Return [X, Y] of the center of cell containing provided text 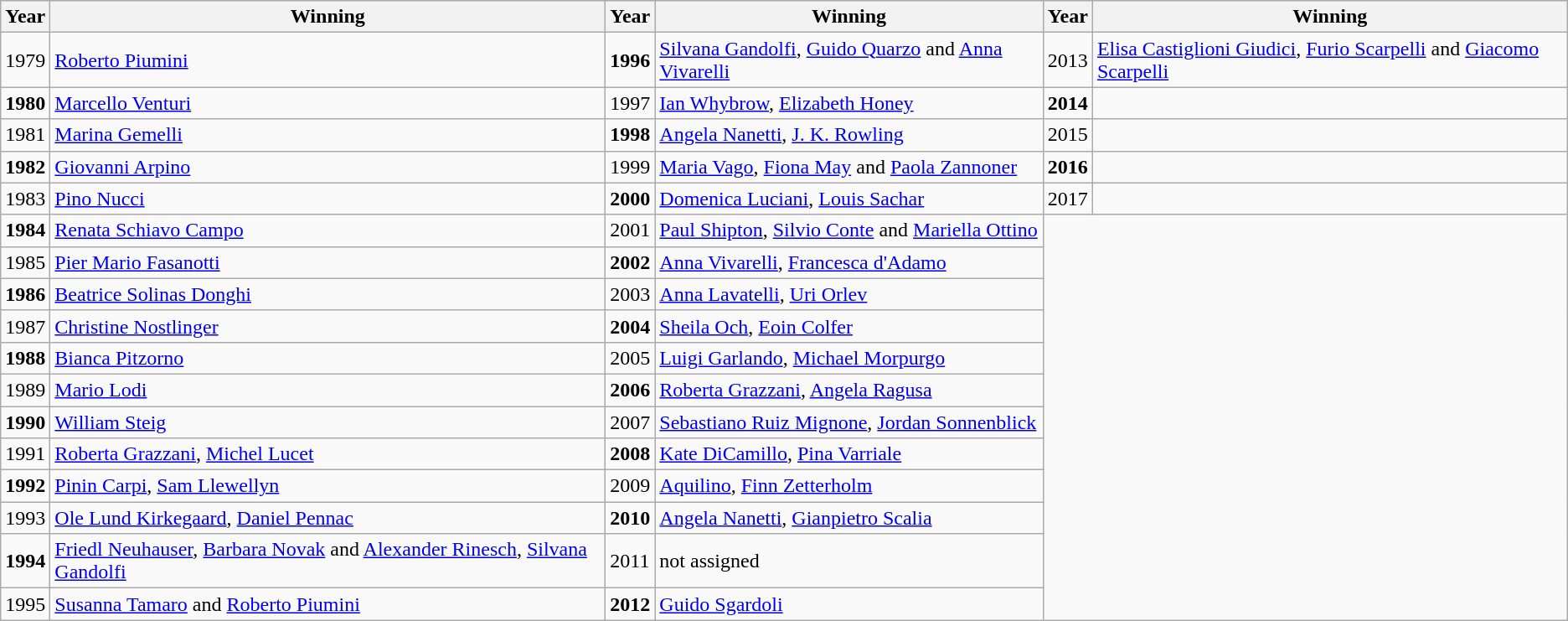
Maria Vago, Fiona May and Paola Zannoner [849, 167]
1999 [630, 167]
1984 [25, 230]
1996 [630, 60]
2004 [630, 326]
1991 [25, 454]
Renata Schiavo Campo [328, 230]
1990 [25, 422]
1987 [25, 326]
Ole Lund Kirkegaard, Daniel Pennac [328, 518]
1981 [25, 135]
Beatrice Solinas Donghi [328, 294]
Guido Sgardoli [849, 604]
1983 [25, 199]
2009 [630, 486]
2006 [630, 390]
Kate DiCamillo, Pina Varriale [849, 454]
Paul Shipton, Silvio Conte and Mariella Ottino [849, 230]
1997 [630, 103]
1980 [25, 103]
not assigned [849, 561]
Pier Mario Fasanotti [328, 262]
2016 [1067, 167]
1993 [25, 518]
Susanna Tamaro and Roberto Piumini [328, 604]
Pino Nucci [328, 199]
Luigi Garlando, Michael Morpurgo [849, 358]
2005 [630, 358]
Sebastiano Ruiz Mignone, Jordan Sonnenblick [849, 422]
2003 [630, 294]
2014 [1067, 103]
1979 [25, 60]
1988 [25, 358]
1994 [25, 561]
Ian Whybrow, Elizabeth Honey [849, 103]
1995 [25, 604]
Roberto Piumini [328, 60]
1986 [25, 294]
2001 [630, 230]
Friedl Neuhauser, Barbara Novak and Alexander Rinesch, Silvana Gandolfi [328, 561]
1989 [25, 390]
Christine Nostlinger [328, 326]
Pinin Carpi, Sam Llewellyn [328, 486]
2017 [1067, 199]
2013 [1067, 60]
Anna Lavatelli, Uri Orlev [849, 294]
1982 [25, 167]
Marcello Venturi [328, 103]
2010 [630, 518]
2015 [1067, 135]
2002 [630, 262]
2008 [630, 454]
Angela Nanetti, Gianpietro Scalia [849, 518]
Silvana Gandolfi, Guido Quarzo and Anna Vivarelli [849, 60]
Roberta Grazzani, Angela Ragusa [849, 390]
Domenica Luciani, Louis Sachar [849, 199]
Marina Gemelli [328, 135]
Angela Nanetti, J. K. Rowling [849, 135]
1992 [25, 486]
2007 [630, 422]
Elisa Castiglioni Giudici, Furio Scarpelli and Giacomo Scarpelli [1330, 60]
William Steig [328, 422]
Mario Lodi [328, 390]
Aquilino, Finn Zetterholm [849, 486]
1998 [630, 135]
Sheila Och, Eoin Colfer [849, 326]
Roberta Grazzani, Michel Lucet [328, 454]
2000 [630, 199]
1985 [25, 262]
2012 [630, 604]
Bianca Pitzorno [328, 358]
Giovanni Arpino [328, 167]
2011 [630, 561]
Anna Vivarelli, Francesca d'Adamo [849, 262]
